Return [x, y] of the center of cell containing provided text 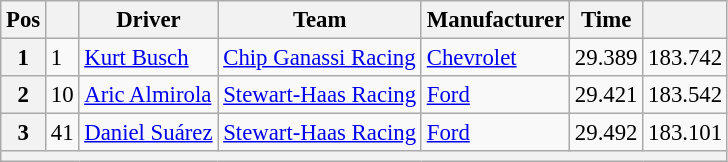
3 [24, 133]
Driver [148, 20]
29.492 [606, 133]
183.542 [686, 95]
Kurt Busch [148, 58]
10 [62, 95]
Chip Ganassi Racing [320, 58]
Time [606, 20]
Aric Almirola [148, 95]
183.101 [686, 133]
Manufacturer [495, 20]
Team [320, 20]
41 [62, 133]
Chevrolet [495, 58]
Pos [24, 20]
2 [24, 95]
183.742 [686, 58]
29.421 [606, 95]
Daniel Suárez [148, 133]
29.389 [606, 58]
